Provide the [X, Y] coordinate of the cell's center where the given text is located.  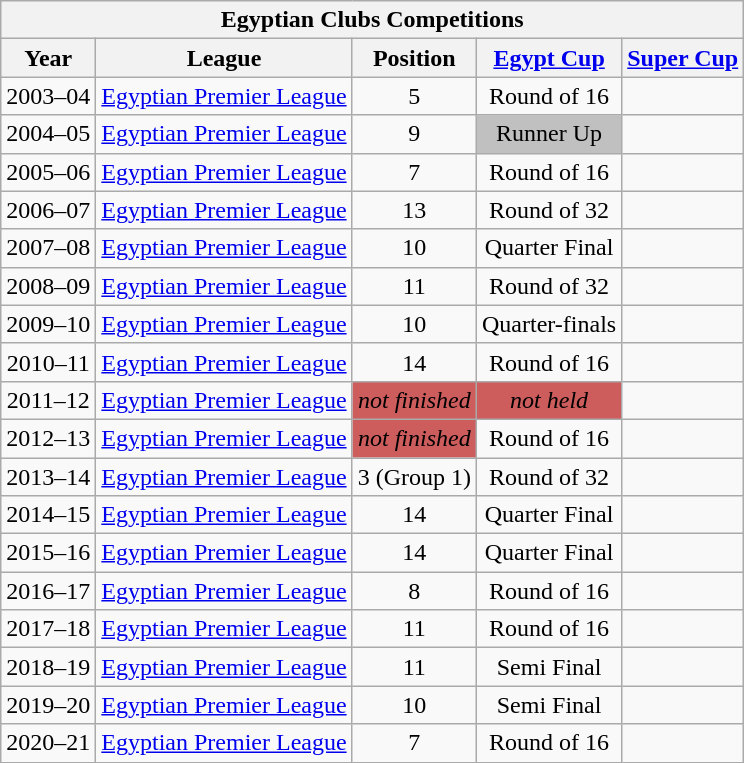
2019–20 [48, 705]
2009–10 [48, 324]
2011–12 [48, 400]
2003–04 [48, 96]
9 [414, 134]
8 [414, 591]
2005–06 [48, 172]
2018–19 [48, 667]
not held [550, 400]
2007–08 [48, 248]
13 [414, 210]
2006–07 [48, 210]
Quarter-finals [550, 324]
2017–18 [48, 629]
2016–17 [48, 591]
Year [48, 58]
2015–16 [48, 553]
2012–13 [48, 438]
2020–21 [48, 743]
2004–05 [48, 134]
3 (Group 1) [414, 477]
5 [414, 96]
Runner Up [550, 134]
2014–15 [48, 515]
Egypt Cup [550, 58]
2008–09 [48, 286]
Position [414, 58]
2010–11 [48, 362]
Super Cup [683, 58]
League [224, 58]
2013–14 [48, 477]
Egyptian Clubs Competitions [372, 20]
